Scan for the cell matching the given text and deliver its (X, Y) coordinate at center. 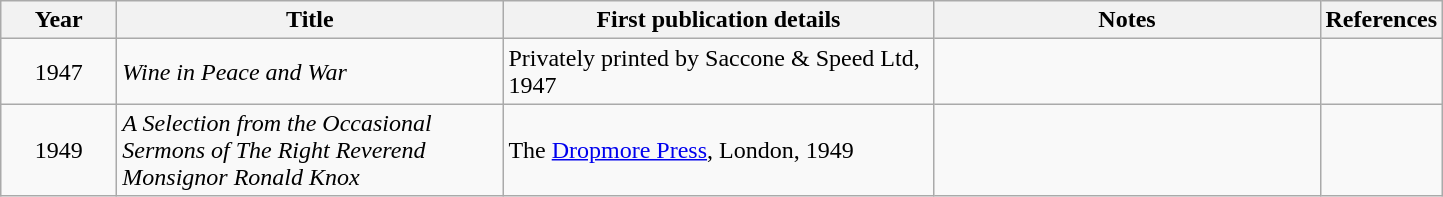
References (1382, 20)
Year (59, 20)
First publication details (718, 20)
A Selection from the Occasional Sermons of The Right Reverend Monsignor Ronald Knox (310, 150)
1949 (59, 150)
1947 (59, 72)
Wine in Peace and War (310, 72)
Privately printed by Saccone & Speed Ltd, 1947 (718, 72)
Notes (1127, 20)
Title (310, 20)
The Dropmore Press, London, 1949 (718, 150)
